Provide the [X, Y] coordinate of the cell's center where the given text is located.  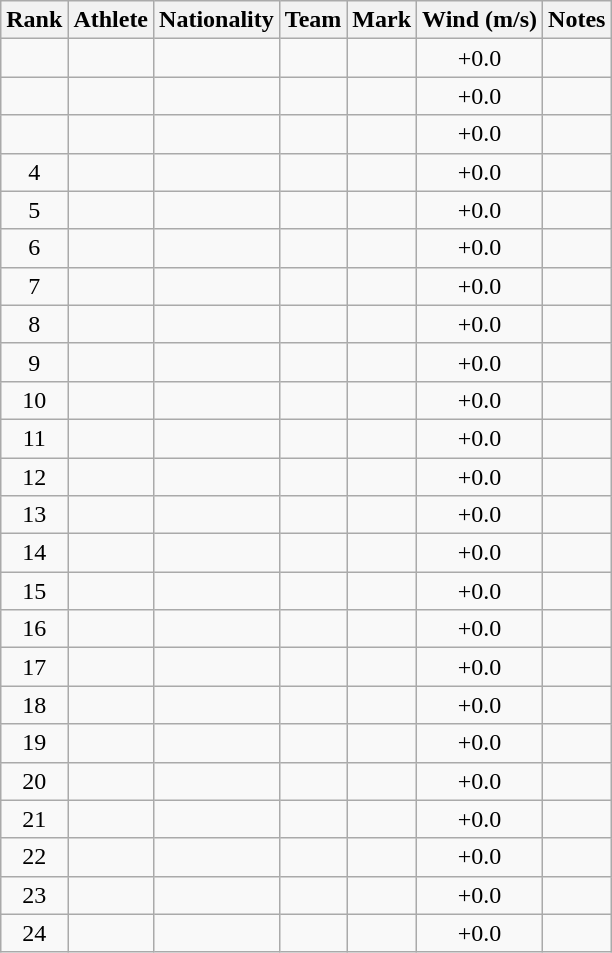
9 [34, 362]
16 [34, 629]
Wind (m/s) [480, 20]
13 [34, 515]
Mark [382, 20]
20 [34, 781]
Notes [577, 20]
17 [34, 667]
6 [34, 248]
23 [34, 895]
5 [34, 210]
15 [34, 591]
11 [34, 438]
7 [34, 286]
10 [34, 400]
4 [34, 172]
Athlete [111, 20]
19 [34, 743]
18 [34, 705]
Team [313, 20]
Nationality [217, 20]
Rank [34, 20]
21 [34, 819]
12 [34, 477]
22 [34, 857]
8 [34, 324]
24 [34, 933]
14 [34, 553]
